Capture the cell that displays the provided text and extract its [x, y] central coordinate. 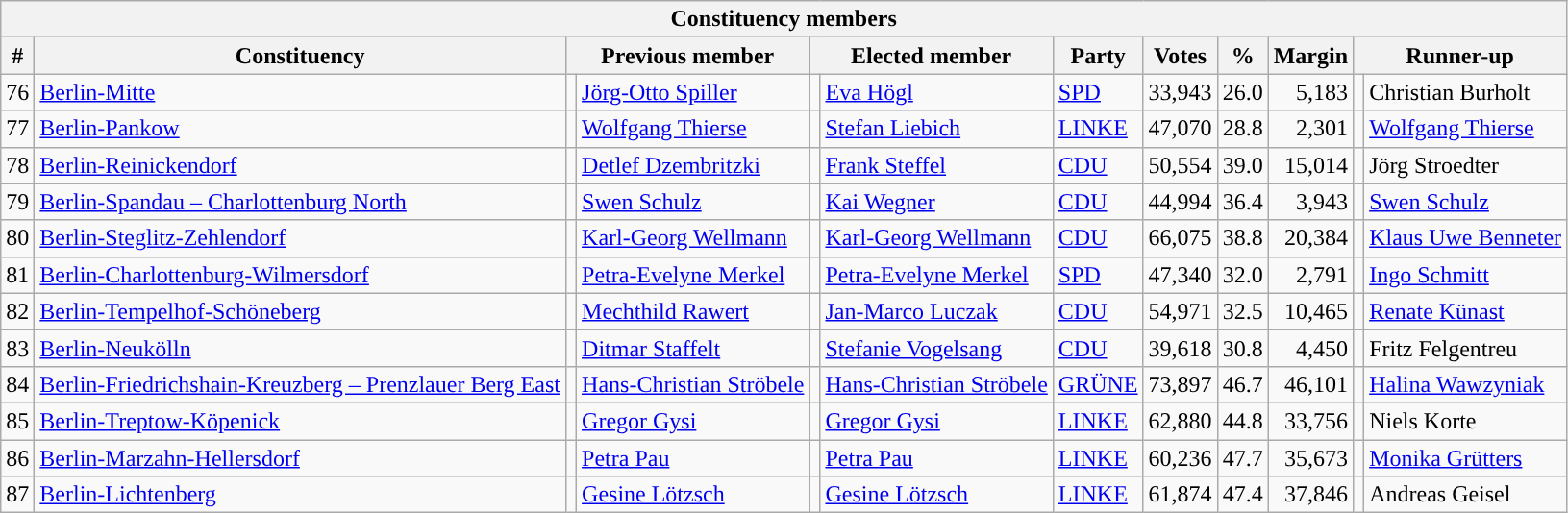
GRÜNE [1098, 384]
Constituency [300, 56]
33,943 [1181, 92]
4,450 [1310, 348]
Klaus Uwe Benneter [1465, 238]
Runner-up [1460, 56]
37,846 [1310, 495]
85 [17, 421]
80 [17, 238]
77 [17, 129]
# [17, 56]
Christian Burholt [1465, 92]
Berlin-Mitte [300, 92]
Ingo Schmitt [1465, 275]
5,183 [1310, 92]
32.0 [1242, 275]
Jörg Stroedter [1465, 165]
Berlin-Tempelhof-Schöneberg [300, 311]
2,301 [1310, 129]
Halina Wawzyniak [1465, 384]
62,880 [1181, 421]
28.8 [1242, 129]
Berlin-Charlottenburg-Wilmersdorf [300, 275]
Stefanie Vogelsang [936, 348]
Berlin-Friedrichshain-Kreuzberg – Prenzlauer Berg East [300, 384]
30.8 [1242, 348]
2,791 [1310, 275]
Fritz Felgentreu [1465, 348]
Andreas Geisel [1465, 495]
44.8 [1242, 421]
73,897 [1181, 384]
Ditmar Staffelt [693, 348]
Previous member [686, 56]
Mechthild Rawert [693, 311]
54,971 [1181, 311]
66,075 [1181, 238]
Monika Grütters [1465, 458]
Party [1098, 56]
50,554 [1181, 165]
83 [17, 348]
47,340 [1181, 275]
Constituency members [784, 19]
Berlin-Steglitz-Zehlendorf [300, 238]
32.5 [1242, 311]
Berlin-Lichtenberg [300, 495]
Votes [1181, 56]
47.7 [1242, 458]
20,384 [1310, 238]
46,101 [1310, 384]
44,994 [1181, 202]
% [1242, 56]
3,943 [1310, 202]
36.4 [1242, 202]
79 [17, 202]
Eva Högl [936, 92]
Berlin-Reinickendorf [300, 165]
Jörg-Otto Spiller [693, 92]
10,465 [1310, 311]
Kai Wegner [936, 202]
35,673 [1310, 458]
Frank Steffel [936, 165]
84 [17, 384]
Stefan Liebich [936, 129]
Berlin-Treptow-Köpenick [300, 421]
Elected member [931, 56]
46.7 [1242, 384]
Berlin-Neukölln [300, 348]
76 [17, 92]
33,756 [1310, 421]
87 [17, 495]
Berlin-Pankow [300, 129]
78 [17, 165]
Niels Korte [1465, 421]
39,618 [1181, 348]
47,070 [1181, 129]
86 [17, 458]
47.4 [1242, 495]
Margin [1310, 56]
38.8 [1242, 238]
Detlef Dzembritzki [693, 165]
15,014 [1310, 165]
26.0 [1242, 92]
Renate Künast [1465, 311]
39.0 [1242, 165]
81 [17, 275]
60,236 [1181, 458]
Jan-Marco Luczak [936, 311]
61,874 [1181, 495]
Berlin-Spandau – Charlottenburg North [300, 202]
Berlin-Marzahn-Hellersdorf [300, 458]
82 [17, 311]
